Find where the given text appears and provide that cell's center as [X, Y] coordinate. 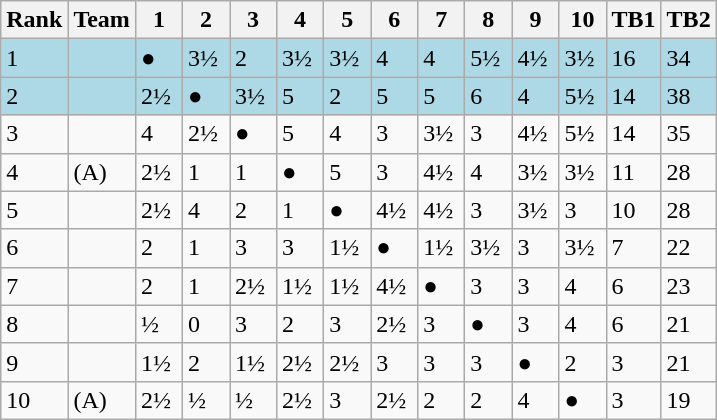
Team [102, 20]
Rank [34, 20]
19 [688, 400]
16 [634, 58]
34 [688, 58]
38 [688, 96]
35 [688, 134]
TB1 [634, 20]
TB2 [688, 20]
23 [688, 286]
22 [688, 248]
0 [206, 324]
11 [634, 172]
